Search for the cell housing the specified text and yield its (x, y) center coordinate. 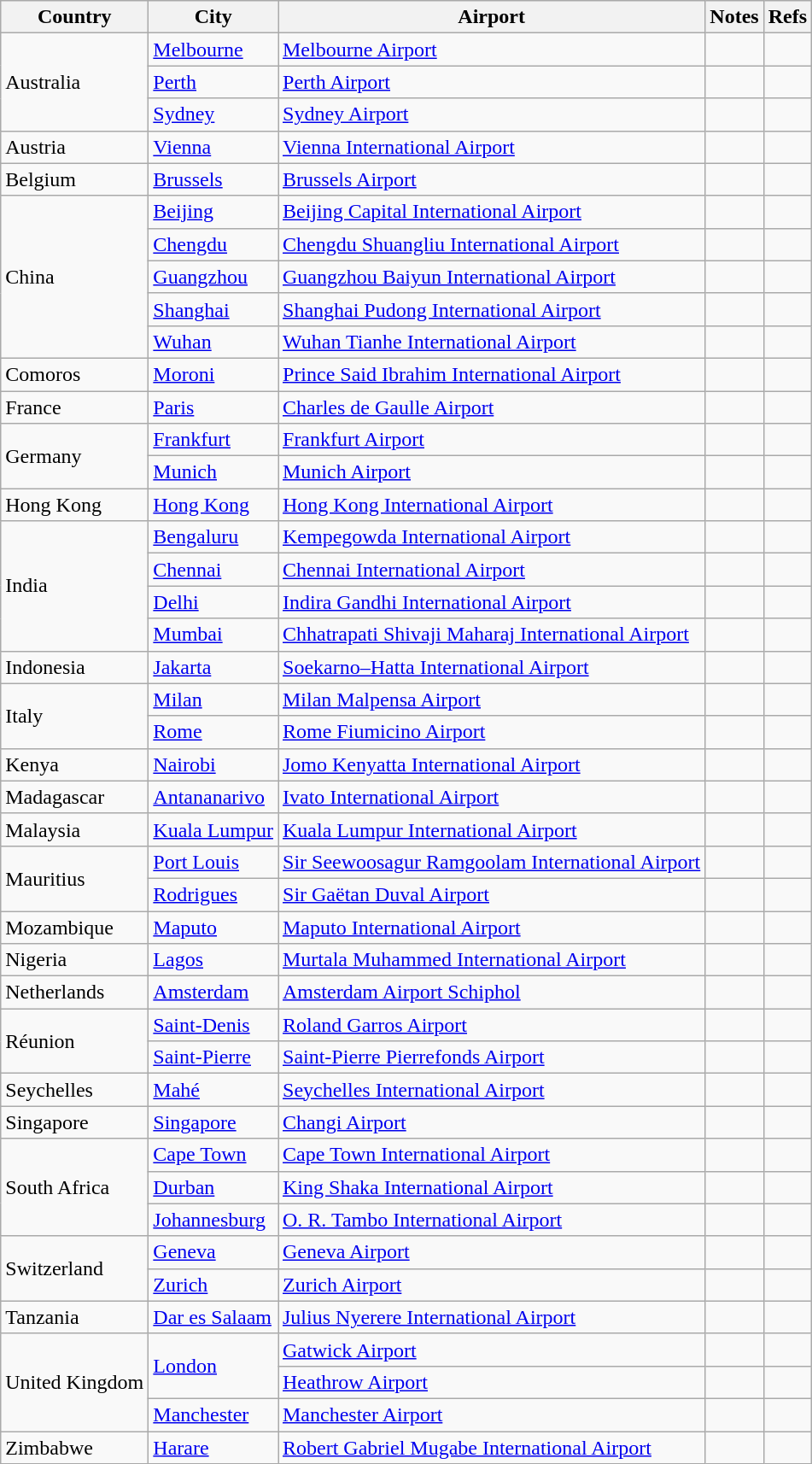
Mahé (213, 1090)
Rome (213, 732)
Prince Said Ibrahim International Airport (492, 374)
Milan (213, 700)
Amsterdam Airport Schiphol (492, 993)
Indonesia (75, 667)
Sir Gaëtan Duval Airport (492, 894)
Kuala Lumpur International Airport (492, 829)
Munich (213, 472)
King Shaka International Airport (492, 1187)
Switzerland (75, 1268)
Jomo Kenyatta International Airport (492, 764)
Melbourne (213, 50)
Airport (492, 17)
Tanzania (75, 1317)
Antananarivo (213, 797)
Germany (75, 456)
Chengdu (213, 244)
Frankfurt (213, 440)
Netherlands (75, 993)
Madagascar (75, 797)
Seychelles International Airport (492, 1090)
Cape Town (213, 1155)
Australia (75, 82)
Rome Fiumicino Airport (492, 732)
Zimbabwe (75, 1448)
Changi Airport (492, 1122)
Heathrow Airport (492, 1382)
Geneva Airport (492, 1252)
Beijing (213, 212)
Moroni (213, 374)
Shanghai Pudong International Airport (492, 309)
Nairobi (213, 764)
Milan Malpensa Airport (492, 700)
Sydney (213, 114)
Frankfurt Airport (492, 440)
Soekarno–Hatta International Airport (492, 667)
Zurich (213, 1285)
Chengdu Shuangliu International Airport (492, 244)
O. R. Tambo International Airport (492, 1220)
Italy (75, 716)
Manchester Airport (492, 1414)
Geneva (213, 1252)
Sydney Airport (492, 114)
Kempegowda International Airport (492, 537)
Belgium (75, 179)
Beijing Capital International Airport (492, 212)
France (75, 407)
Chennai International Airport (492, 570)
Jakarta (213, 667)
Indira Gandhi International Airport (492, 602)
Bengaluru (213, 537)
Nigeria (75, 960)
Shanghai (213, 309)
Zurich Airport (492, 1285)
Munich Airport (492, 472)
Maputo International Airport (492, 927)
Robert Gabriel Mugabe International Airport (492, 1448)
Gatwick Airport (492, 1350)
Wuhan (213, 342)
Paris (213, 407)
Wuhan Tianhe International Airport (492, 342)
Murtala Muhammed International Airport (492, 960)
Hong Kong International Airport (492, 505)
Réunion (75, 1041)
Roland Garros Airport (492, 1025)
Mauritius (75, 878)
Saint-Pierre Pierrefonds Airport (492, 1057)
Perth Airport (492, 82)
Vienna (213, 147)
Manchester (213, 1414)
Notes (734, 17)
Sir Seewoosagur Ramgoolam International Airport (492, 862)
Amsterdam (213, 993)
Maputo (213, 927)
Malaysia (75, 829)
Saint-Denis (213, 1025)
Brussels (213, 179)
China (75, 277)
Mumbai (213, 635)
Perth (213, 82)
Austria (75, 147)
Johannesburg (213, 1220)
Durban (213, 1187)
Kuala Lumpur (213, 829)
Refs (787, 17)
London (213, 1366)
City (213, 17)
Delhi (213, 602)
Lagos (213, 960)
Guangzhou Baiyun International Airport (492, 277)
Julius Nyerere International Airport (492, 1317)
Chhatrapati Shivaji Maharaj International Airport (492, 635)
Charles de Gaulle Airport (492, 407)
Seychelles (75, 1090)
Port Louis (213, 862)
Ivato International Airport (492, 797)
Comoros (75, 374)
Vienna International Airport (492, 147)
South Africa (75, 1187)
Saint-Pierre (213, 1057)
India (75, 586)
Chennai (213, 570)
Brussels Airport (492, 179)
Harare (213, 1448)
Rodrigues (213, 894)
Cape Town International Airport (492, 1155)
Mozambique (75, 927)
Melbourne Airport (492, 50)
Guangzhou (213, 277)
United Kingdom (75, 1382)
Country (75, 17)
Dar es Salaam (213, 1317)
Kenya (75, 764)
